Return the [x, y] coordinate for the center point of the cell that contains the specified text.  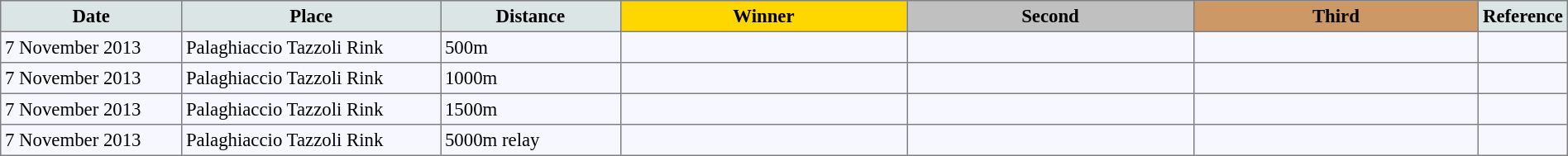
Third [1336, 17]
5000m relay [531, 140]
Second [1050, 17]
Place [311, 17]
Date [91, 17]
500m [531, 47]
1000m [531, 78]
Reference [1523, 17]
Distance [531, 17]
1500m [531, 109]
Winner [764, 17]
